Identify which cell holds the provided text, then report its (x, y) central coordinate. 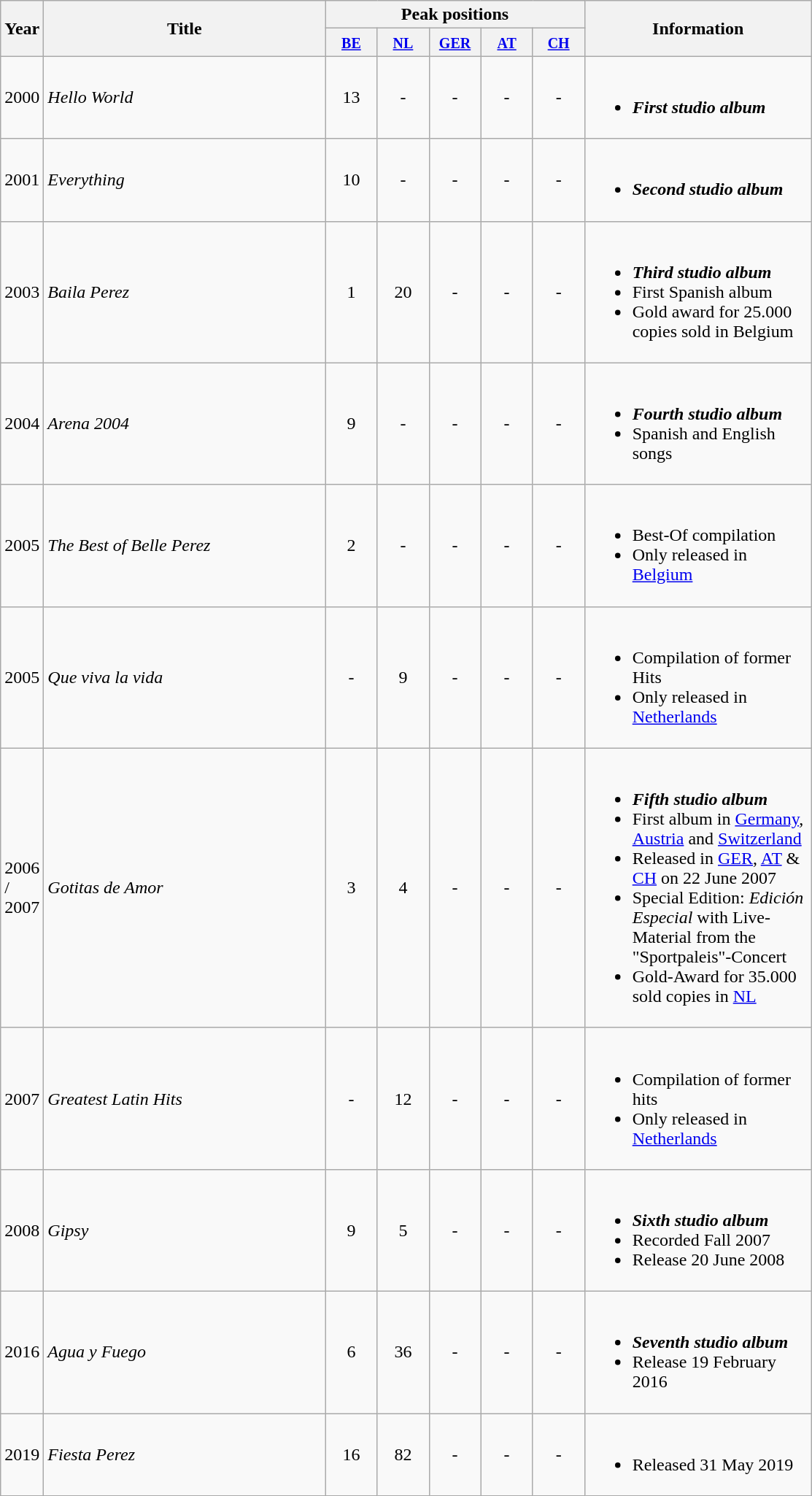
Third studio albumFirst Spanish albumGold award for 25.000 copies sold in Belgium (697, 292)
Information (697, 28)
10 (352, 180)
2004 (22, 423)
2003 (22, 292)
36 (403, 1352)
Best-Of compilationOnly released in Belgium (697, 546)
2006 / 2007 (22, 887)
Que viva la vida (185, 677)
20 (403, 292)
Hello World (185, 98)
4 (403, 887)
1 (352, 292)
Seventh studio albumRelease 19 February 2016 (697, 1352)
6 (352, 1352)
Agua y Fuego (185, 1352)
2007 (22, 1098)
16 (352, 1454)
Gipsy (185, 1230)
2 (352, 546)
The Best of Belle Perez (185, 546)
12 (403, 1098)
Peak positions (455, 15)
82 (403, 1454)
Fourth studio albumSpanish and English songs (697, 423)
Arena 2004 (185, 423)
Baila Perez (185, 292)
CH (559, 42)
AT (506, 42)
Second studio album (697, 180)
Title (185, 28)
Compilation of former HitsOnly released in Netherlands (697, 677)
Released 31 May 2019 (697, 1454)
3 (352, 887)
5 (403, 1230)
BE (352, 42)
Fiesta Perez (185, 1454)
2016 (22, 1352)
Compilation of former hitsOnly released in Netherlands (697, 1098)
Greatest Latin Hits (185, 1098)
2019 (22, 1454)
2000 (22, 98)
2001 (22, 180)
Year (22, 28)
13 (352, 98)
First studio album (697, 98)
NL (403, 42)
2008 (22, 1230)
Gotitas de Amor (185, 887)
GER (455, 42)
Everything (185, 180)
Sixth studio albumRecorded Fall 2007Release 20 June 2008 (697, 1230)
